From the cell containing the given text, extract its center point as (x, y) coordinate. 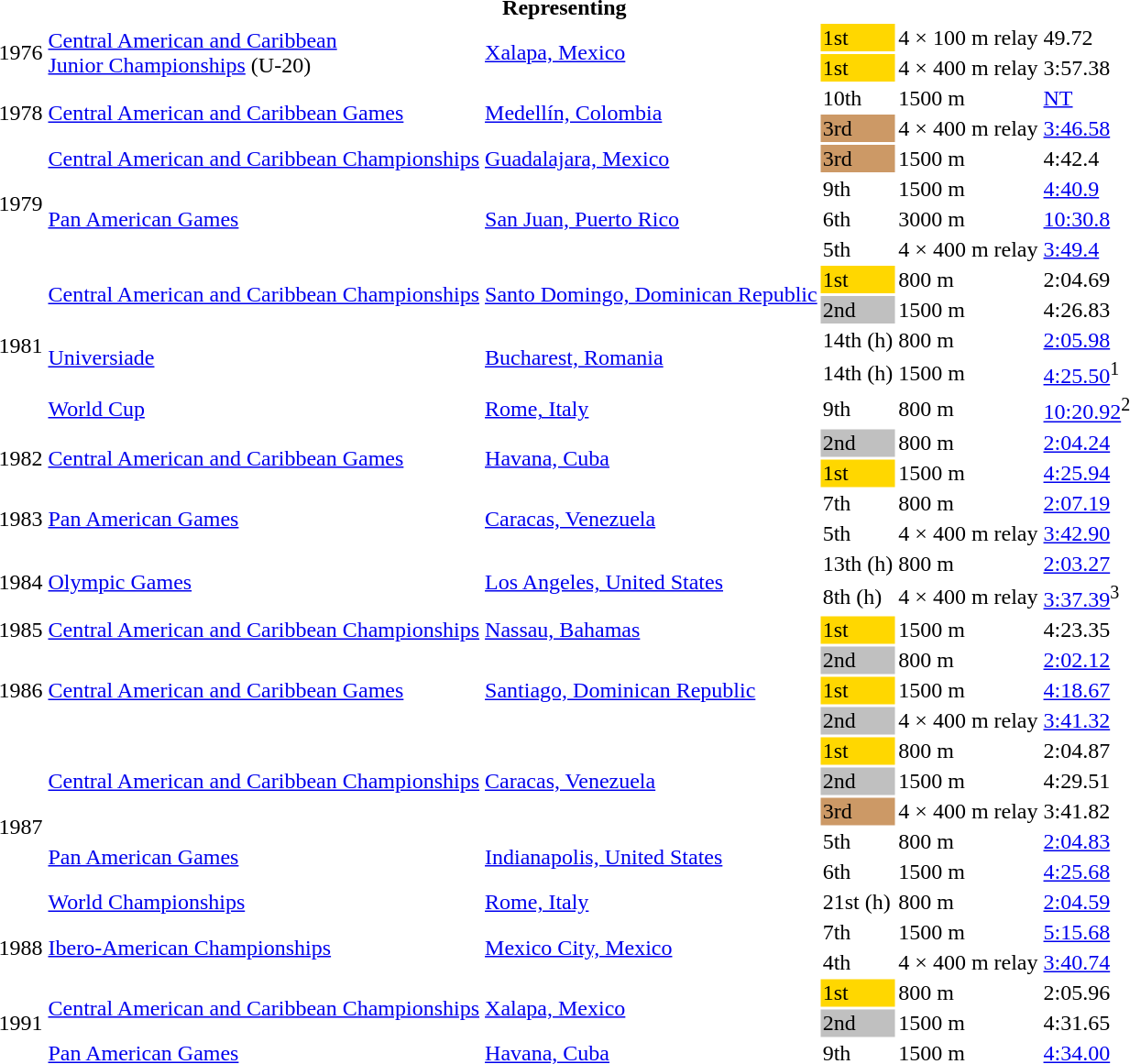
Central American and CaribbeanJunior Championships (U-20) (264, 53)
Universiade (264, 357)
Nassau, Bahamas (652, 630)
Santo Domingo, Dominican Republic (652, 295)
World Cup (264, 409)
8th (h) (858, 597)
Bucharest, Romania (652, 357)
4th (858, 962)
Mexico City, Mexico (652, 948)
Ibero-American Championships (264, 948)
4 × 100 m relay (968, 38)
Santiago, Dominican Republic (652, 690)
Guadalajara, Mexico (652, 159)
Indianapolis, United States (652, 856)
13th (h) (858, 564)
Medellín, Colombia (652, 114)
World Championships (264, 902)
Los Angeles, United States (652, 581)
10th (858, 98)
3000 m (968, 219)
Havana, Cuba (652, 458)
San Juan, Puerto Rico (652, 219)
21st (h) (858, 902)
Olympic Games (264, 581)
